Determine the [X, Y] coordinate at the center of the cell enclosing the given text.  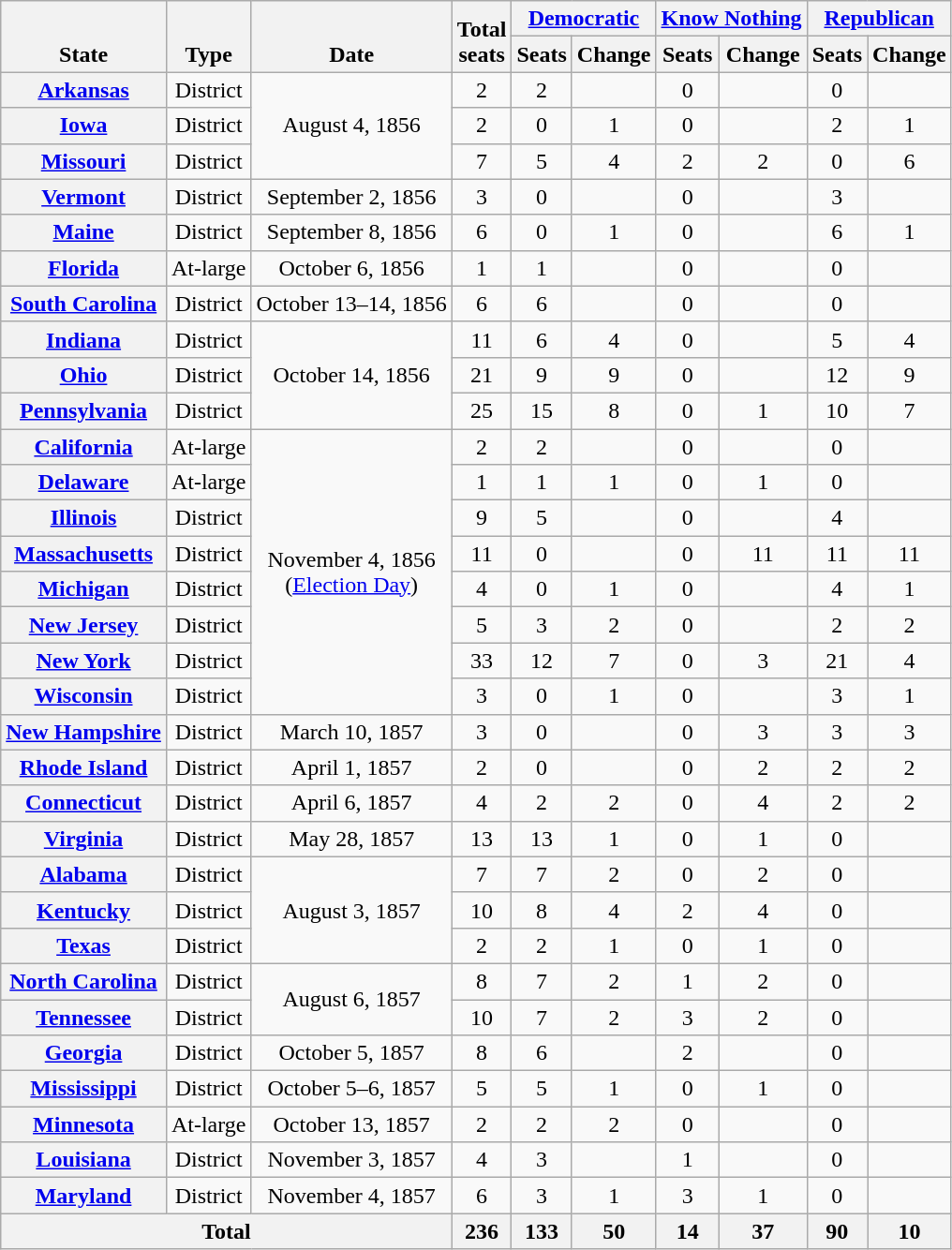
Republican [879, 19]
Kentucky [84, 910]
October 14, 1856 [351, 375]
South Carolina [84, 304]
Total [227, 1231]
April 6, 1857 [351, 803]
Indiana [84, 339]
Rhode Island [84, 767]
March 10, 1857 [351, 732]
Connecticut [84, 803]
Arkansas [84, 90]
Massachusetts [84, 554]
August 6, 1857 [351, 999]
Maryland [84, 1196]
Tennessee [84, 1017]
October 5, 1857 [351, 1053]
Michigan [84, 589]
November 3, 1857 [351, 1160]
North Carolina [84, 981]
Type [208, 37]
New Jersey [84, 625]
Wisconsin [84, 696]
October 5–6, 1857 [351, 1089]
Virginia [84, 839]
Minnesota [84, 1124]
August 4, 1856 [351, 126]
Georgia [84, 1053]
Alabama [84, 874]
New Hampshire [84, 732]
50 [614, 1231]
May 28, 1857 [351, 839]
37 [763, 1231]
Louisiana [84, 1160]
25 [482, 410]
15 [542, 410]
November 4, 1857 [351, 1196]
California [84, 447]
Pennsylvania [84, 410]
Florida [84, 268]
Know Nothing [731, 19]
Illinois [84, 518]
Democratic [584, 19]
New York [84, 661]
Maine [84, 232]
November 4, 1856(Election Day) [351, 572]
14 [688, 1231]
133 [542, 1231]
State [84, 37]
October 13, 1857 [351, 1124]
Date [351, 37]
October 6, 1856 [351, 268]
September 8, 1856 [351, 232]
Missouri [84, 161]
Ohio [84, 375]
Mississippi [84, 1089]
Iowa [84, 126]
April 1, 1857 [351, 767]
September 2, 1856 [351, 197]
Delaware [84, 483]
October 13–14, 1856 [351, 304]
90 [837, 1231]
Totalseats [482, 37]
August 3, 1857 [351, 910]
236 [482, 1231]
Texas [84, 945]
Vermont [84, 197]
33 [482, 661]
